Return [x, y] of the center of cell containing provided text 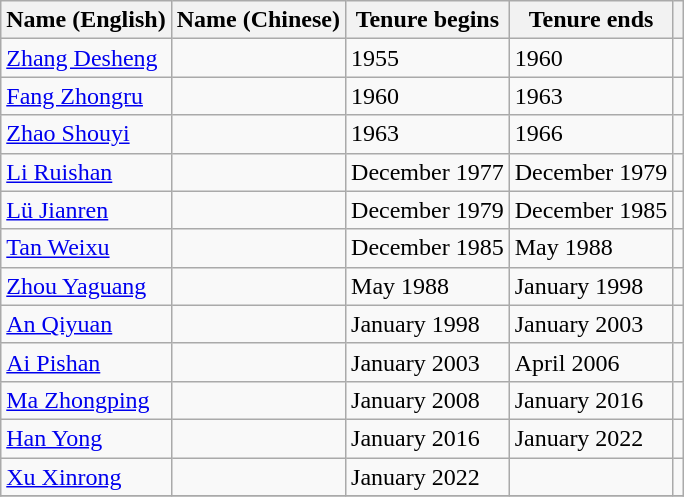
Ai Pishan [86, 362]
December 1977 [428, 172]
Name (Chinese) [258, 20]
1966 [591, 134]
January 2008 [428, 400]
Han Yong [86, 438]
Fang Zhongru [86, 96]
Zhou Yaguang [86, 286]
Ma Zhongping [86, 400]
Lü Jianren [86, 210]
Zhang Desheng [86, 58]
April 2006 [591, 362]
Tan Weixu [86, 248]
Name (English) [86, 20]
1955 [428, 58]
Tenure ends [591, 20]
Zhao Shouyi [86, 134]
Li Ruishan [86, 172]
An Qiyuan [86, 324]
Xu Xinrong [86, 477]
Tenure begins [428, 20]
